Identify which cell holds the provided text, then report its [X, Y] central coordinate. 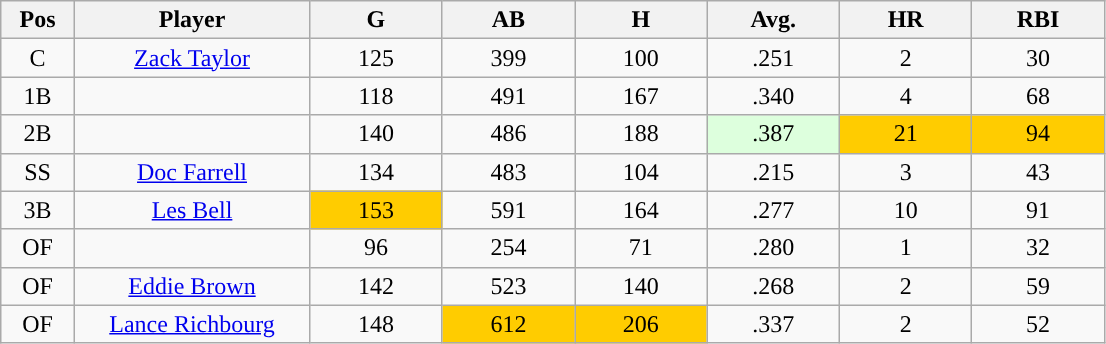
118 [376, 96]
10 [905, 210]
.268 [773, 286]
188 [641, 134]
.280 [773, 248]
591 [508, 210]
2B [38, 134]
AB [508, 20]
Lance Richbourg [192, 324]
C [38, 58]
104 [641, 172]
483 [508, 172]
167 [641, 96]
523 [508, 286]
SS [38, 172]
142 [376, 286]
96 [376, 248]
164 [641, 210]
3B [38, 210]
HR [905, 20]
Pos [38, 20]
43 [1038, 172]
94 [1038, 134]
612 [508, 324]
1B [38, 96]
125 [376, 58]
Doc Farrell [192, 172]
134 [376, 172]
Eddie Brown [192, 286]
52 [1038, 324]
59 [1038, 286]
148 [376, 324]
.340 [773, 96]
.337 [773, 324]
Zack Taylor [192, 58]
68 [1038, 96]
.277 [773, 210]
.251 [773, 58]
Avg. [773, 20]
486 [508, 134]
91 [1038, 210]
G [376, 20]
30 [1038, 58]
100 [641, 58]
3 [905, 172]
.215 [773, 172]
32 [1038, 248]
4 [905, 96]
71 [641, 248]
Les Bell [192, 210]
Player [192, 20]
399 [508, 58]
RBI [1038, 20]
153 [376, 210]
21 [905, 134]
491 [508, 96]
H [641, 20]
.387 [773, 134]
1 [905, 248]
254 [508, 248]
206 [641, 324]
